Locate the cell with the specified text and output its [x, y] center coordinate. 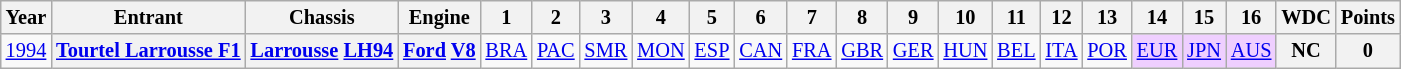
BEL [1016, 51]
BRA [506, 51]
EUR [1157, 51]
Entrant [148, 17]
15 [1204, 17]
11 [1016, 17]
Larrousse LH94 [322, 51]
10 [965, 17]
WDC [1306, 17]
PAC [556, 51]
12 [1061, 17]
FRA [812, 51]
Year [26, 17]
1994 [26, 51]
5 [712, 17]
JPN [1204, 51]
3 [606, 17]
MON [660, 51]
6 [760, 17]
ITA [1061, 51]
GER [913, 51]
ESP [712, 51]
Chassis [322, 17]
SMR [606, 51]
Engine [439, 17]
CAN [760, 51]
4 [660, 17]
13 [1106, 17]
POR [1106, 51]
HUN [965, 51]
0 [1368, 51]
Tourtel Larrousse F1 [148, 51]
1 [506, 17]
16 [1251, 17]
14 [1157, 17]
Points [1368, 17]
9 [913, 17]
Ford V8 [439, 51]
7 [812, 17]
2 [556, 17]
GBR [862, 51]
NC [1306, 51]
8 [862, 17]
AUS [1251, 51]
